Pinpoint the cell where the given text exists, returning its (x, y) midpoint coordinate. 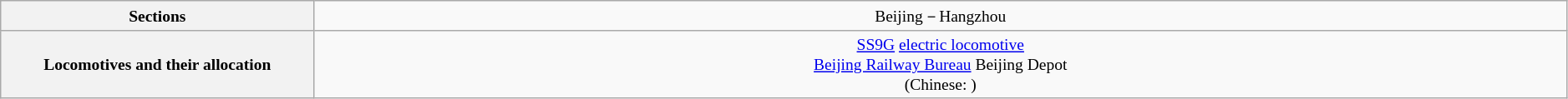
Beijing－Hangzhou (941, 16)
Sections (157, 16)
Locomotives and their allocation (157, 65)
SS9G electric locomotiveBeijing Railway Bureau Beijing Depot(Chinese: ) (941, 65)
